Locate the cell with the specified text and output its [x, y] center coordinate. 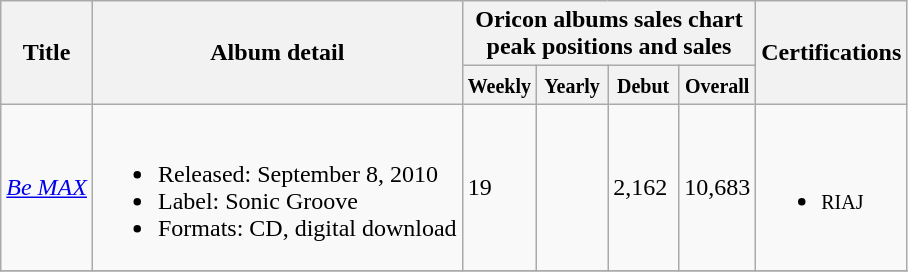
Overall [718, 85]
Album detail [277, 52]
19 [499, 188]
RIAJ [832, 188]
Certifications [832, 52]
2,162 [644, 188]
Yearly [572, 85]
Title [47, 52]
Weekly [499, 85]
Released: September 8, 2010Label: Sonic GrooveFormats: CD, digital download [277, 188]
10,683 [718, 188]
Oricon albums sales chart peak positions and sales [609, 34]
Debut [644, 85]
Be MAX [47, 188]
